Pinpoint the cell where the given text exists, returning its [x, y] midpoint coordinate. 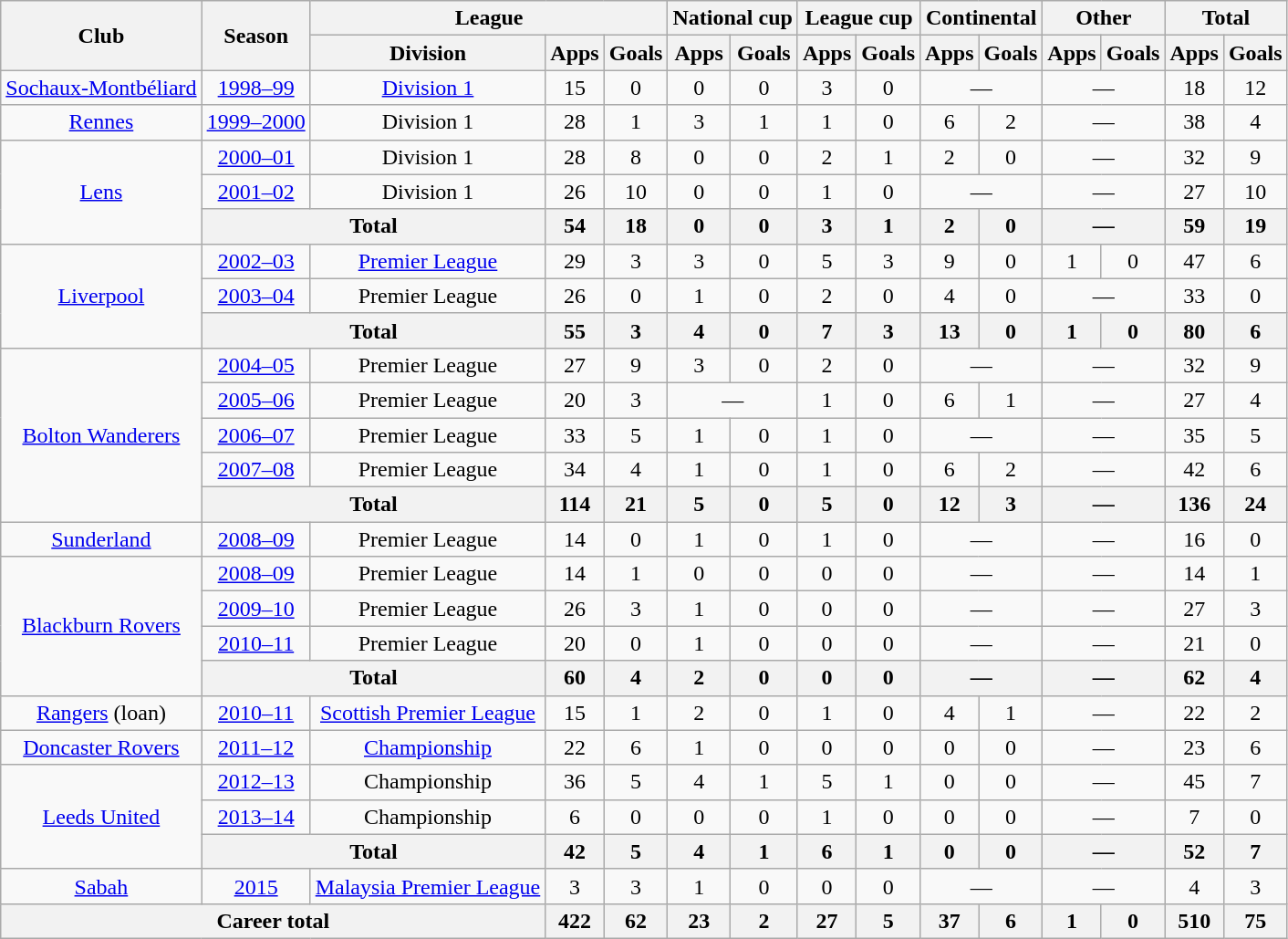
35 [1194, 435]
League [489, 18]
Liverpool [101, 296]
54 [575, 226]
19 [1255, 226]
Rangers (loan) [101, 713]
136 [1194, 505]
36 [575, 782]
Sochaux-Montbéliard [101, 88]
29 [575, 261]
510 [1194, 921]
2006–07 [255, 435]
13 [950, 330]
2013–14 [255, 817]
Sabah [101, 886]
52 [1194, 851]
1998–99 [255, 88]
55 [575, 330]
24 [1255, 505]
2005–06 [255, 400]
114 [575, 505]
2012–13 [255, 782]
National cup [732, 18]
38 [1194, 122]
Continental [982, 18]
2011–12 [255, 747]
Season [255, 36]
League cup [858, 18]
2004–05 [255, 365]
Club [101, 36]
37 [950, 921]
Rennes [101, 122]
47 [1194, 261]
Scottish Premier League [428, 713]
1999–2000 [255, 122]
Career total [274, 921]
8 [636, 157]
2003–04 [255, 296]
45 [1194, 782]
59 [1194, 226]
2000–01 [255, 157]
Division [428, 53]
Leeds United [101, 817]
Lens [101, 192]
2002–03 [255, 261]
Doncaster Rovers [101, 747]
Bolton Wanderers [101, 434]
60 [575, 678]
Blackburn Rovers [101, 626]
80 [1194, 330]
2007–08 [255, 470]
34 [575, 470]
2001–02 [255, 192]
Other [1104, 18]
Malaysia Premier League [428, 886]
16 [1194, 539]
Sunderland [101, 539]
2015 [255, 886]
422 [575, 921]
75 [1255, 921]
2009–10 [255, 609]
